Return (x, y) of the center of cell containing provided text 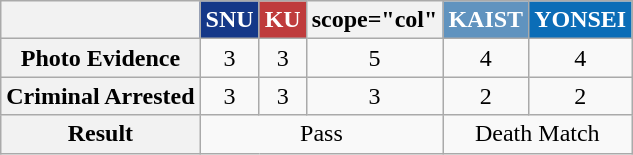
Death Match (538, 134)
SNU (230, 20)
scope="col" (374, 20)
Pass (322, 134)
Photo Evidence (100, 58)
KU (282, 20)
KAIST (486, 20)
5 (374, 58)
YONSEI (580, 20)
Result (100, 134)
Criminal Arrested (100, 96)
